From the cell containing the given text, extract its center point as (X, Y) coordinate. 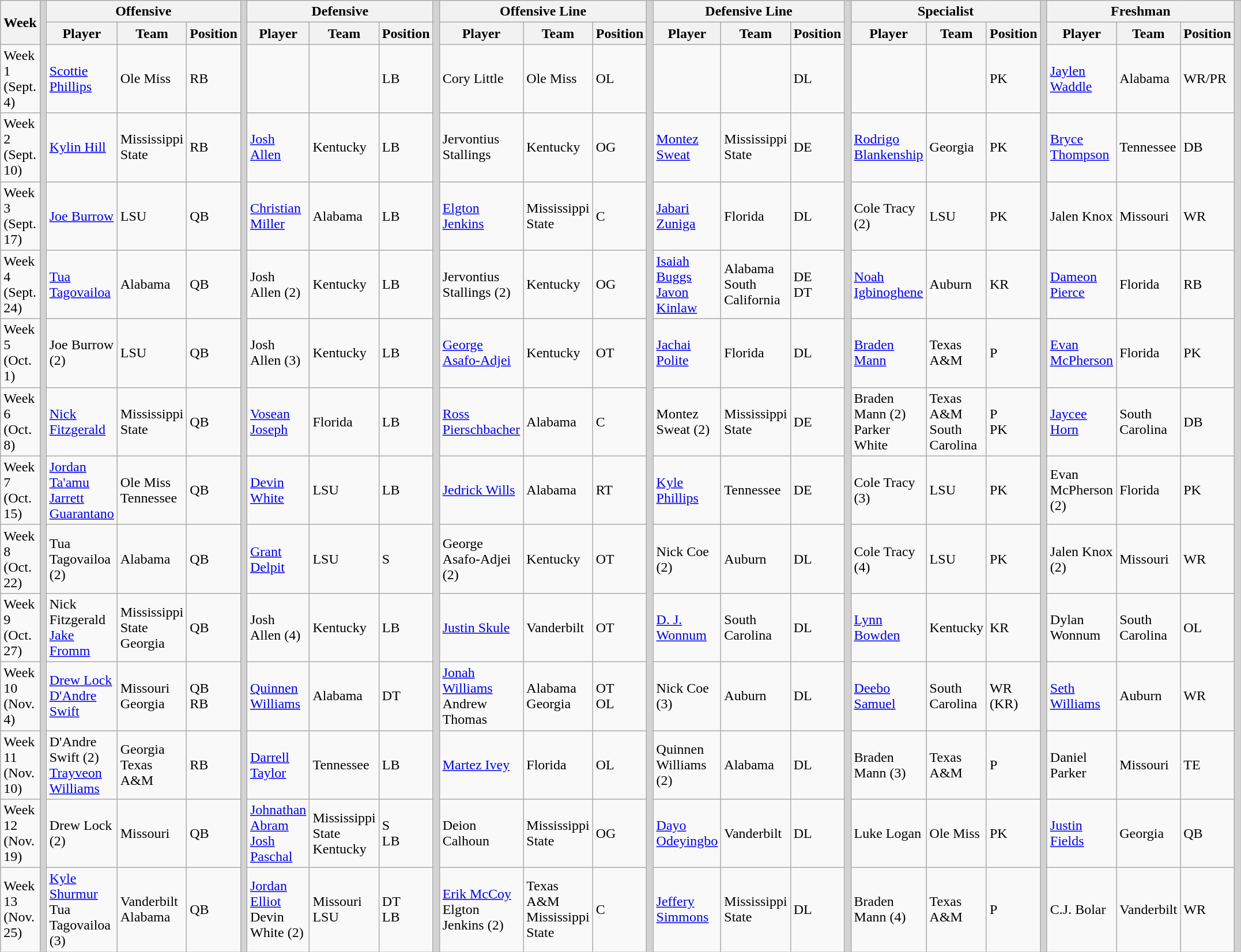
Jedrick Wills (481, 490)
Isaiah Buggs Javon Kinlaw (687, 285)
Scottie Phillips (82, 78)
Tua Tagovailoa (2) (82, 559)
Evan McPherson (1081, 353)
Week 4 (Sept. 24) (20, 285)
Rodrigo Blankenship (889, 148)
Missouri Georgia (152, 696)
Montez Sweat (2) (687, 422)
Josh Allen (278, 148)
Week 3 (Sept. 17) (20, 216)
TE (1208, 765)
Devin White (278, 490)
George Asafo-Adjei (2) (481, 559)
Braden Mann (2) Parker White (889, 422)
Justin Skule (481, 627)
Braden Mann (4) (889, 910)
Week 5 (Oct. 1) (20, 353)
Offensive Line (543, 12)
Nick Fitzgerald Jake Fromm (82, 627)
Quinnen Williams (278, 696)
S (406, 559)
Jalen Knox (1081, 216)
Jervontius Stallings (481, 148)
George Asafo-Adjei (481, 353)
Week 7 (Oct. 15) (20, 490)
Texas A&M South Carolina (956, 422)
Nick Coe (2) (687, 559)
DT LB (406, 910)
Offensive (143, 12)
Johnathan Abram Josh Paschal (278, 833)
Week 2 (Sept. 10) (20, 148)
OT OL (620, 696)
Week 9 (Oct. 27) (20, 627)
Christian Miller (278, 216)
Jordan Elliot Devin White (2) (278, 910)
Jabari Zuniga (687, 216)
Vanderbilt Alabama (152, 910)
Cory Little (481, 78)
Bryce Thompson (1081, 148)
Braden Mann (3) (889, 765)
Jaylen Waddle (1081, 78)
DT (406, 696)
Noah Igbinoghene (889, 285)
Missouri LSU (344, 910)
Dylan Wonnum (1081, 627)
Josh Allen (3) (278, 353)
DE DT (817, 285)
Georgia Texas A&M (152, 765)
Specialist (945, 12)
Tua Tagovailoa (82, 285)
Jordan Ta'amu Jarrett Guarantano (82, 490)
Montez Sweat (687, 148)
Daniel Parker (1081, 765)
Deebo Samuel (889, 696)
Josh Allen (4) (278, 627)
Evan McPherson (2) (1081, 490)
Cole Tracy (3) (889, 490)
Freshman (1140, 12)
Week 11 (Nov. 10) (20, 765)
Defensive (340, 12)
Jalen Knox (2) (1081, 559)
Week 6 (Oct. 8) (20, 422)
Mississippi State Kentucky (344, 833)
Deion Calhoun (481, 833)
Week 10 (Nov. 4) (20, 696)
Luke Logan (889, 833)
Week (20, 22)
Jaycee Horn (1081, 422)
Nick Fitzgerald (82, 422)
Dayo Odeyingbo (687, 833)
P PK (1013, 422)
Jonah Williams Andrew Thomas (481, 696)
Drew Lock D'Andre Swift (82, 696)
WR (KR) (1013, 696)
Elgton Jenkins (481, 216)
Week 12 (Nov. 19) (20, 833)
Kylin Hill (82, 148)
Defensive Line (749, 12)
Jervontius Stallings (2) (481, 285)
WR/PR (1208, 78)
Dameon Pierce (1081, 285)
Week 13 (Nov. 25) (20, 910)
Grant Delpit (278, 559)
S LB (406, 833)
Josh Allen (2) (278, 285)
Justin Fields (1081, 833)
Joe Burrow (2) (82, 353)
Jeffery Simmons (687, 910)
Jachai Polite (687, 353)
Darrell Taylor (278, 765)
Cole Tracy (4) (889, 559)
Week 8 (Oct. 22) (20, 559)
Erik McCoy Elgton Jenkins (2) (481, 910)
Drew Lock (2) (82, 833)
Vosean Joseph (278, 422)
Kyle Shurmur Tua Tagovailoa (3) (82, 910)
Cole Tracy (2) (889, 216)
Nick Coe (3) (687, 696)
Lynn Bowden (889, 627)
C.J. Bolar (1081, 910)
Quinnen Williams (2) (687, 765)
Seth Williams (1081, 696)
D. J. Wonnum (687, 627)
Alabama South California (756, 285)
Martez Ivey (481, 765)
Texas A&M Mississippi State (558, 910)
Ross Pierschbacher (481, 422)
Joe Burrow (82, 216)
RT (620, 490)
Kyle Phillips (687, 490)
Week 1 (Sept. 4) (20, 78)
Mississippi State Georgia (152, 627)
Braden Mann (889, 353)
D'Andre Swift (2) Trayveon Williams (82, 765)
Alabama Georgia (558, 696)
Ole Miss Tennessee (152, 490)
QB RB (214, 696)
